Provide the (X, Y) coordinate of the cell's center where the given text is located.  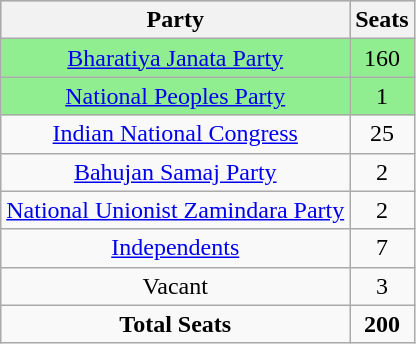
25 (382, 134)
National Unionist Zamindara Party (176, 210)
7 (382, 248)
200 (382, 324)
Indian National Congress (176, 134)
National Peoples Party (176, 96)
1 (382, 96)
Total Seats (176, 324)
Independents (176, 248)
Party (176, 20)
Bahujan Samaj Party (176, 172)
Bharatiya Janata Party (176, 58)
160 (382, 58)
Vacant (176, 286)
Seats (382, 20)
3 (382, 286)
